Detect which cell encompasses the target text, then output its (X, Y) center coordinate. 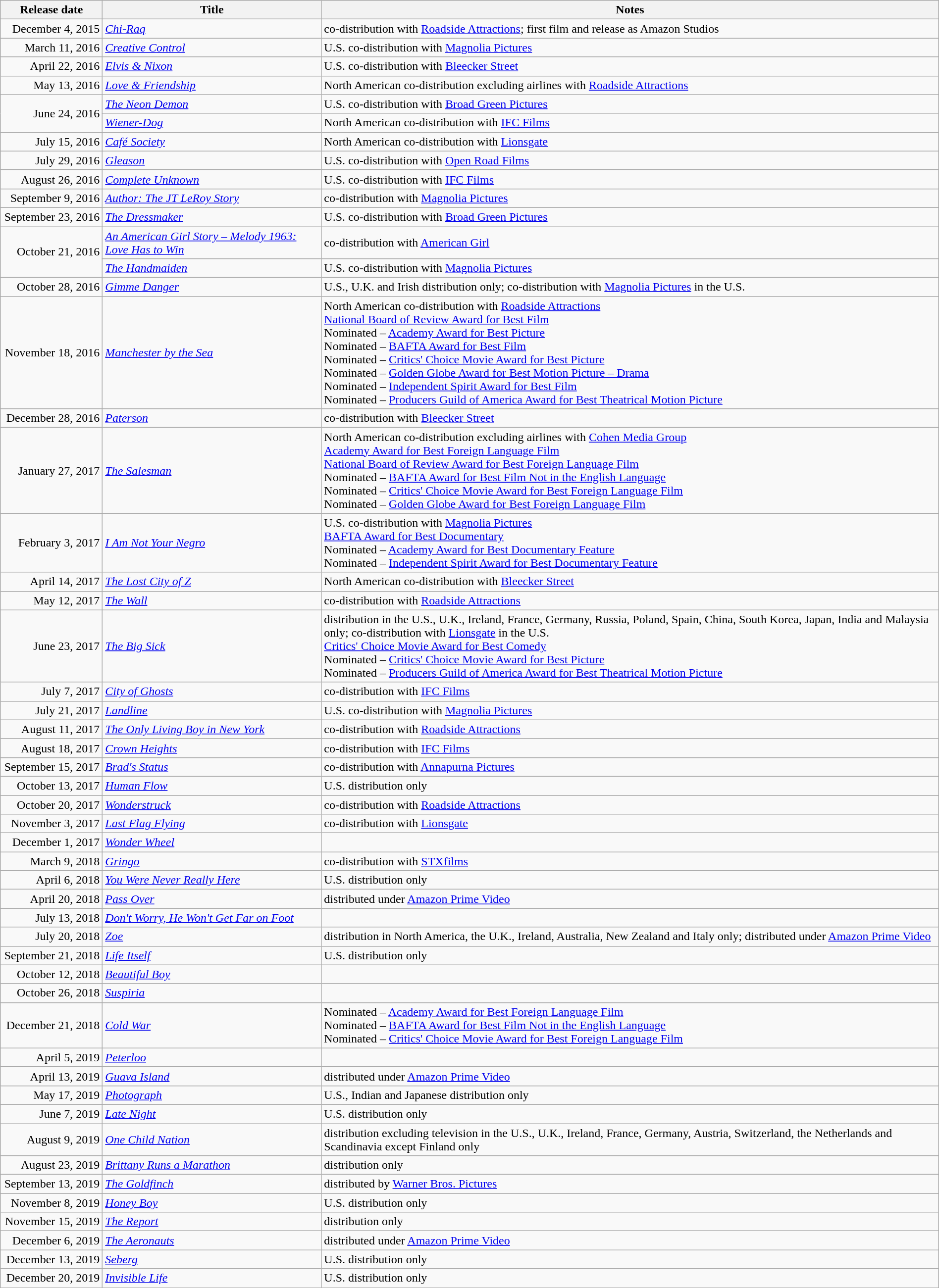
April 14, 2017 (52, 582)
April 13, 2019 (52, 1076)
June 24, 2016 (52, 113)
The Aeronauts (212, 1240)
distributed by Warner Bros. Pictures (630, 1184)
North American co-distribution excluding airlines with Roadside Attractions (630, 85)
December 6, 2019 (52, 1240)
December 20, 2019 (52, 1278)
September 13, 2019 (52, 1184)
co-distribution with Annapurna Pictures (630, 767)
October 13, 2017 (52, 786)
July 21, 2017 (52, 710)
North American co-distribution with Lionsgate (630, 142)
Creative Control (212, 48)
October 12, 2018 (52, 974)
Café Society (212, 142)
The Neon Demon (212, 104)
Elvis & Nixon (212, 66)
The Salesman (212, 470)
Suspiria (212, 993)
The Wall (212, 600)
Life Itself (212, 955)
North American co-distribution with Bleecker Street (630, 582)
The Dressmaker (212, 217)
Invisible Life (212, 1278)
Honey Boy (212, 1203)
November 15, 2019 (52, 1222)
The Handmaiden (212, 268)
Peterloo (212, 1057)
Gleason (212, 160)
September 9, 2016 (52, 198)
April 20, 2018 (52, 899)
March 11, 2016 (52, 48)
Manchester by the Sea (212, 352)
December 21, 2018 (52, 1025)
February 3, 2017 (52, 543)
Paterson (212, 418)
April 6, 2018 (52, 880)
October 28, 2016 (52, 287)
Gringo (212, 861)
Complete Unknown (212, 179)
U.S. co-distribution with Open Road Films (630, 160)
The Only Living Boy in New York (212, 729)
Brad's Status (212, 767)
August 9, 2019 (52, 1139)
Wonder Wheel (212, 842)
July 15, 2016 (52, 142)
Photograph (212, 1095)
Beautiful Boy (212, 974)
August 23, 2019 (52, 1165)
Brittany Runs a Marathon (212, 1165)
October 26, 2018 (52, 993)
U.S. co-distribution with Bleecker Street (630, 66)
Human Flow (212, 786)
May 17, 2019 (52, 1095)
Cold War (212, 1025)
May 13, 2016 (52, 85)
U.S., U.K. and Irish distribution only; co-distribution with Magnolia Pictures in the U.S. (630, 287)
August 26, 2016 (52, 179)
Zoe (212, 937)
Last Flag Flying (212, 824)
December 1, 2017 (52, 842)
Chi-Raq (212, 29)
Crown Heights (212, 748)
U.S., Indian and Japanese distribution only (630, 1095)
North American co-distribution with IFC Films (630, 123)
Don't Worry, He Won't Get Far on Foot (212, 918)
City of Ghosts (212, 692)
Wonderstruck (212, 804)
Author: The JT LeRoy Story (212, 198)
U.S. co-distribution with IFC Films (630, 179)
Gimme Danger (212, 287)
November 8, 2019 (52, 1203)
March 9, 2018 (52, 861)
The Lost City of Z (212, 582)
Wiener-Dog (212, 123)
April 5, 2019 (52, 1057)
September 23, 2016 (52, 217)
October 20, 2017 (52, 804)
distribution in North America, the U.K., Ireland, Australia, New Zealand and Italy only; distributed under Amazon Prime Video (630, 937)
Landline (212, 710)
Guava Island (212, 1076)
You Were Never Really Here (212, 880)
The Goldfinch (212, 1184)
April 22, 2016 (52, 66)
July 7, 2017 (52, 692)
June 23, 2017 (52, 646)
I Am Not Your Negro (212, 543)
The Big Sick (212, 646)
October 21, 2016 (52, 252)
August 18, 2017 (52, 748)
co-distribution with Roadside Attractions; first film and release as Amazon Studios (630, 29)
co-distribution with STXfilms (630, 861)
Notes (630, 10)
August 11, 2017 (52, 729)
Late Night (212, 1114)
July 29, 2016 (52, 160)
July 20, 2018 (52, 937)
co-distribution with Bleecker Street (630, 418)
co-distribution with Lionsgate (630, 824)
co-distribution with American Girl (630, 243)
Title (212, 10)
September 15, 2017 (52, 767)
September 21, 2018 (52, 955)
co-distribution with Magnolia Pictures (630, 198)
Release date (52, 10)
November 3, 2017 (52, 824)
One Child Nation (212, 1139)
June 7, 2019 (52, 1114)
Pass Over (212, 899)
Love & Friendship (212, 85)
December 4, 2015 (52, 29)
December 28, 2016 (52, 418)
November 18, 2016 (52, 352)
July 13, 2018 (52, 918)
May 12, 2017 (52, 600)
An American Girl Story – Melody 1963: Love Has to Win (212, 243)
December 13, 2019 (52, 1259)
The Report (212, 1222)
Seberg (212, 1259)
January 27, 2017 (52, 470)
